Extract the [x, y] coordinate from the center of the cell holding the provided text.  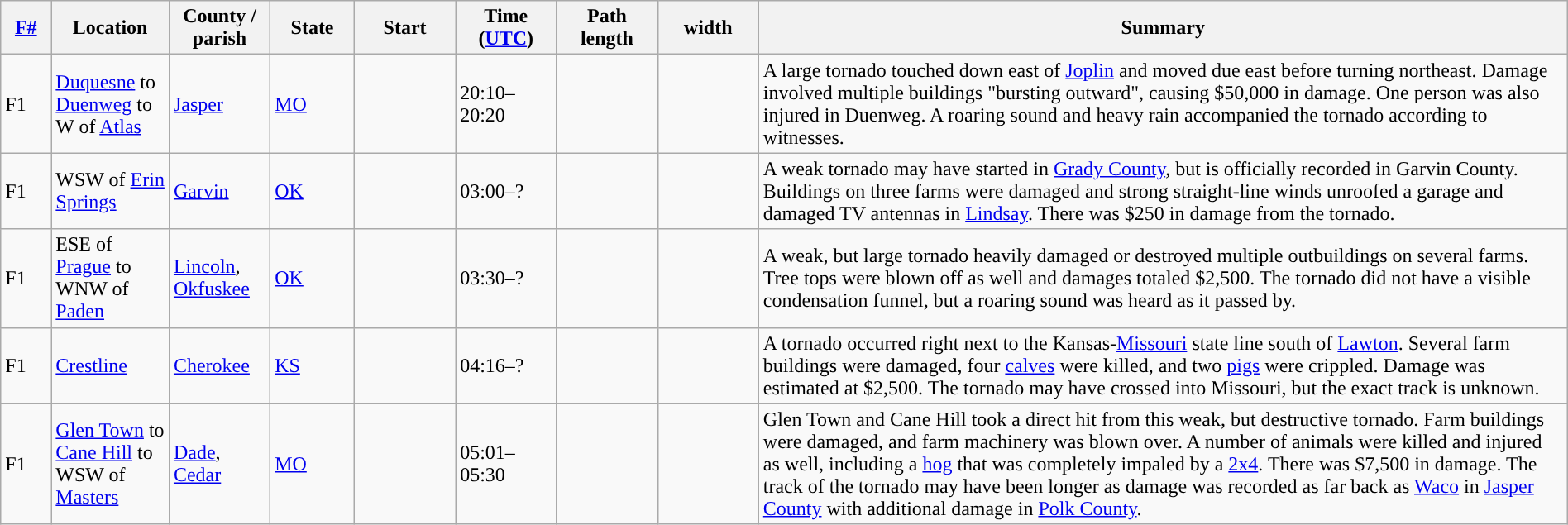
ESE of Prague to WNW of Paden [111, 278]
State [313, 28]
Crestline [111, 365]
05:01–05:30 [506, 464]
03:00–? [506, 191]
Duquesne to Duenweg to W of Atlas [111, 104]
Dade, Cedar [219, 464]
Jasper [219, 104]
Lincoln, Okfuskee [219, 278]
Garvin [219, 191]
20:10–20:20 [506, 104]
WSW of Erin Springs [111, 191]
Time (UTC) [506, 28]
Path length [607, 28]
Start [404, 28]
width [708, 28]
Summary [1163, 28]
F# [26, 28]
Cherokee [219, 365]
Location [111, 28]
04:16–? [506, 365]
KS [313, 365]
03:30–? [506, 278]
County / parish [219, 28]
Glen Town to Cane Hill to WSW of Masters [111, 464]
